Return the (X, Y) coordinate for the center point of the cell that contains the specified text.  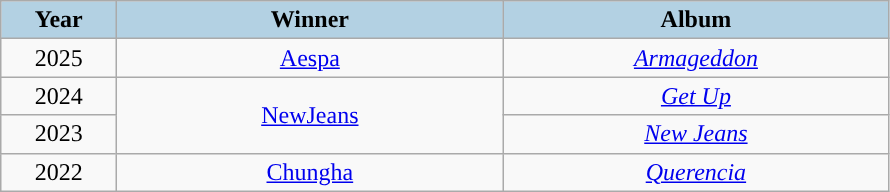
NewJeans (310, 115)
Querencia (696, 172)
Album (696, 20)
Aespa (310, 58)
New Jeans (696, 134)
Chungha (310, 172)
2025 (59, 58)
Armageddon (696, 58)
2023 (59, 134)
Winner (310, 20)
Get Up (696, 96)
Year (59, 20)
2022 (59, 172)
2024 (59, 96)
